Search for the cell housing the specified text and yield its (X, Y) center coordinate. 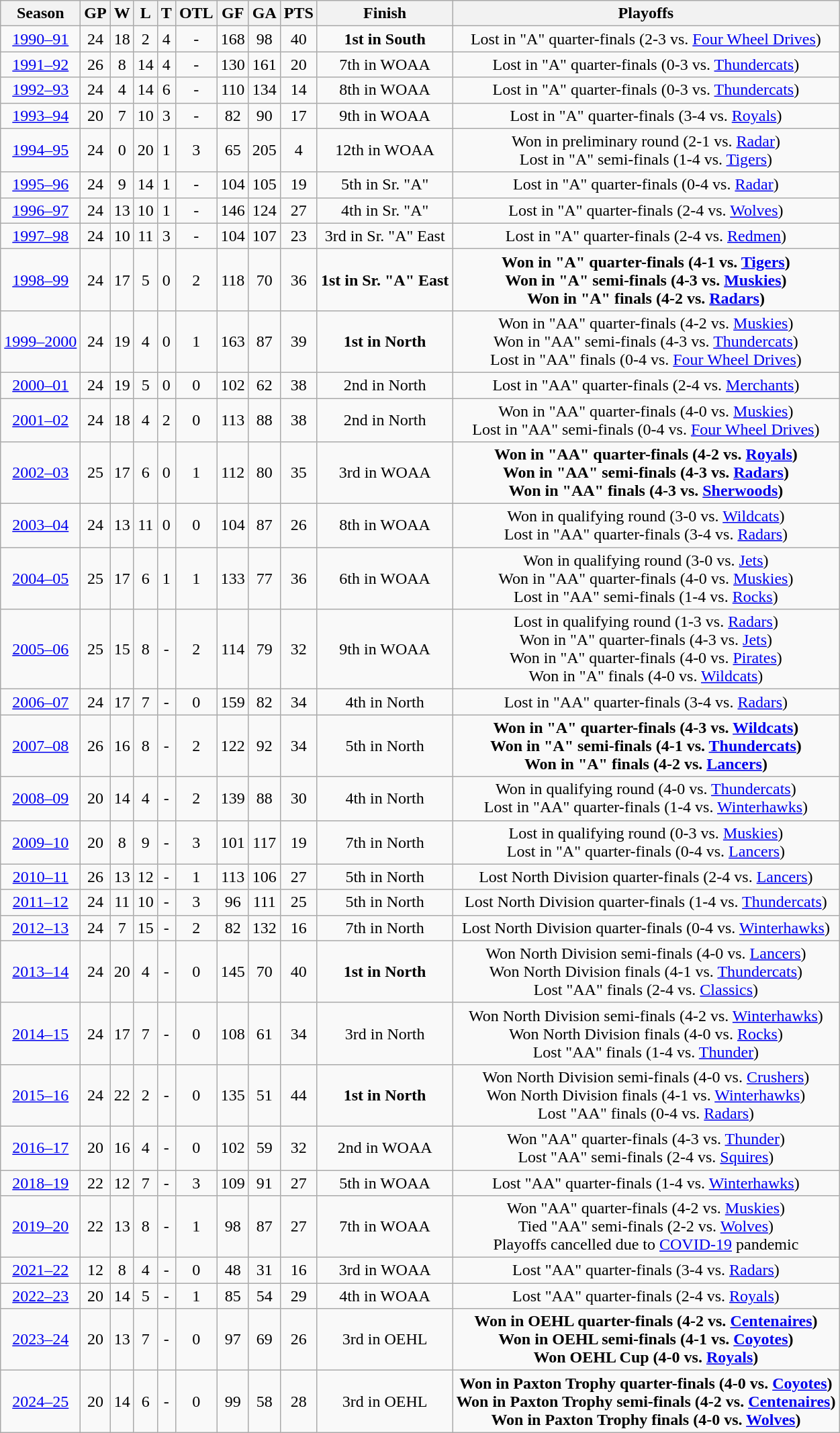
2006–07 (40, 702)
2001–02 (40, 419)
Won in "AA" quarter-finals (4-2 vs. Royals) Won in "AA" semi-finals (4-3 vs. Radars) Won in "AA" finals (4-3 vs. Sherwoods) (646, 473)
PTS (298, 13)
163 (232, 341)
Lost North Division quarter-finals (2-4 vs. Lancers) (646, 877)
2009–10 (40, 842)
31 (265, 1270)
61 (265, 1033)
Finish (385, 13)
Won North Division semi-finals (4-2 vs. Winterhawks) Won North Division finals (4-0 vs. Rocks) Lost "AA" finals (1-4 vs. Thunder) (646, 1033)
58 (265, 1401)
108 (232, 1033)
99 (232, 1401)
4th in Sr. "A" (385, 210)
112 (232, 473)
1997–98 (40, 236)
5th in Sr. "A" (385, 185)
T (167, 13)
117 (265, 842)
GA (265, 13)
Lost in "AA" quarter-finals (3-4 vs. Radars) (646, 702)
59 (265, 1147)
2015–16 (40, 1095)
12th in WOAA (385, 150)
2007–08 (40, 746)
2021–22 (40, 1270)
Won in qualifying round (4-0 vs. Thundercats) Lost in "AA" quarter-finals (1-4 vs. Winterhawks) (646, 798)
2000–01 (40, 385)
Lost North Division quarter-finals (0-4 vs. Winterhawks) (646, 928)
Won "AA" quarter-finals (4-3 vs. Thunder) Lost "AA" semi-finals (2-4 vs. Squires) (646, 1147)
2012–13 (40, 928)
139 (232, 798)
110 (232, 90)
2010–11 (40, 877)
44 (298, 1095)
1999–2000 (40, 341)
Playoffs (646, 13)
Lost in "AA" quarter-finals (2-4 vs. Merchants) (646, 385)
1996–97 (40, 210)
111 (265, 902)
90 (265, 116)
1st in South (385, 39)
159 (232, 702)
1st in Sr. "A" East (385, 279)
L (145, 13)
1992–93 (40, 90)
135 (232, 1095)
Won in qualifying round (3-0 vs. Jets) Won in "AA" quarter-finals (4-0 vs. Muskies) Lost in "AA" semi-finals (1-4 vs. Rocks) (646, 578)
Lost in qualifying round (0-3 vs. Muskies) Lost in "A" quarter-finals (0-4 vs. Lancers) (646, 842)
96 (232, 902)
30 (298, 798)
23 (298, 236)
Lost "AA" quarter-finals (2-4 vs. Royals) (646, 1296)
133 (232, 578)
Lost in "A" quarter-finals (3-4 vs. Royals) (646, 116)
2nd in WOAA (385, 1147)
Won in "AA" quarter-finals (4-0 vs. Muskies) Lost in "AA" semi-finals (0-4 vs. Four Wheel Drives) (646, 419)
2002–03 (40, 473)
Lost in "A" quarter-finals (2-4 vs. Redmen) (646, 236)
Won in "A" quarter-finals (4-1 vs. Tigers) Won in "A" semi-finals (4-3 vs. Muskies) Won in "A" finals (4-2 vs. Radars) (646, 279)
35 (298, 473)
2018–19 (40, 1183)
3rd in North (385, 1033)
Lost in "A" quarter-finals (0-4 vs. Radar) (646, 185)
Won in preliminary round (2-1 vs. Radar) Lost in "A" semi-finals (1-4 vs. Tigers) (646, 150)
1993–94 (40, 116)
Won in "A" quarter-finals (4-3 vs. Wildcats) Won in "A" semi-finals (4-1 vs. Thundercats) Won in "A" finals (4-2 vs. Lancers) (646, 746)
Won in qualifying round (3-0 vs. Wildcats) Lost in "AA" quarter-finals (3-4 vs. Radars) (646, 525)
105 (265, 185)
Lost "AA" quarter-finals (1-4 vs. Winterhawks) (646, 1183)
51 (265, 1095)
Lost in "A" quarter-finals (2-3 vs. Four Wheel Drives) (646, 39)
Won in OEHL quarter-finals (4-2 vs. Centenaires) Won in OEHL semi-finals (4-1 vs. Coyotes) Won OEHL Cup (4-0 vs. Royals) (646, 1340)
4th in WOAA (385, 1296)
OTL (196, 13)
29 (298, 1296)
62 (265, 385)
GP (95, 13)
2008–09 (40, 798)
2005–06 (40, 649)
48 (232, 1270)
106 (265, 877)
Won North Division semi-finals (4-0 vs. Crushers) Won North Division finals (4-1 vs. Winterhawks) Lost "AA" finals (0-4 vs. Radars) (646, 1095)
2011–12 (40, 902)
124 (265, 210)
Lost "AA" quarter-finals (3-4 vs. Radars) (646, 1270)
W (122, 13)
Lost in "A" quarter-finals (2-4 vs. Wolves) (646, 210)
6th in WOAA (385, 578)
GF (232, 13)
Won North Division semi-finals (4-0 vs. Lancers) Won North Division finals (4-1 vs. Thundercats) Lost "AA" finals (2-4 vs. Classics) (646, 971)
65 (232, 150)
2024–25 (40, 1401)
69 (265, 1340)
77 (265, 578)
132 (265, 928)
107 (265, 236)
1998–99 (40, 279)
2023–24 (40, 1340)
161 (265, 64)
Lost North Division quarter-finals (1-4 vs. Thundercats) (646, 902)
Season (40, 13)
97 (232, 1340)
101 (232, 842)
205 (265, 150)
122 (232, 746)
28 (298, 1401)
1995–96 (40, 185)
2004–05 (40, 578)
Won "AA" quarter-finals (4-2 vs. Muskies) Tied "AA" semi-finals (2-2 vs. Wolves) Playoffs cancelled due to COVID-19 pandemic (646, 1227)
3rd in Sr. "A" East (385, 236)
79 (265, 649)
54 (265, 1296)
39 (298, 341)
80 (265, 473)
145 (232, 971)
5th in WOAA (385, 1183)
1990–91 (40, 39)
92 (265, 746)
91 (265, 1183)
2014–15 (40, 1033)
2013–14 (40, 971)
118 (232, 279)
2016–17 (40, 1147)
146 (232, 210)
2022–23 (40, 1296)
109 (232, 1183)
114 (232, 649)
134 (265, 90)
168 (232, 39)
Won in "AA" quarter-finals (4-2 vs. Muskies) Won in "AA" semi-finals (4-3 vs. Thundercats) Lost in "AA" finals (0-4 vs. Four Wheel Drives) (646, 341)
1991–92 (40, 64)
1994–95 (40, 150)
2019–20 (40, 1227)
85 (232, 1296)
130 (232, 64)
2003–04 (40, 525)
